For the text-containing cell, return its midpoint in [X, Y] coordinate format. 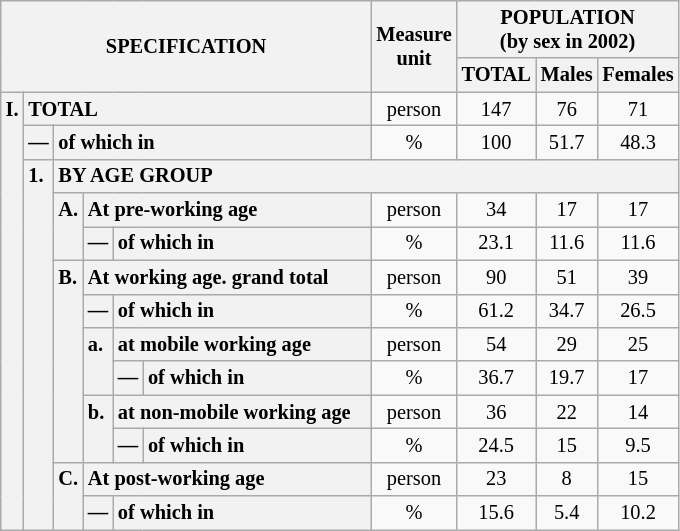
23 [496, 479]
22 [567, 412]
C. [68, 496]
POPULATION (by sex in 2002) [568, 29]
48.3 [638, 142]
A. [68, 226]
39 [638, 277]
At post-working age [227, 479]
54 [496, 344]
36 [496, 412]
26.5 [638, 311]
61.2 [496, 311]
76 [567, 109]
51.7 [567, 142]
90 [496, 277]
8 [567, 479]
SPECIFICATION [186, 46]
14 [638, 412]
B. [68, 361]
100 [496, 142]
34 [496, 210]
15.6 [496, 513]
Females [638, 75]
23.1 [496, 243]
5.4 [567, 513]
Measure unit [414, 46]
at mobile working age [242, 344]
36.7 [496, 378]
24.5 [496, 445]
29 [567, 344]
51 [567, 277]
b. [98, 428]
I. [12, 311]
a. [98, 360]
71 [638, 109]
25 [638, 344]
10.2 [638, 513]
BY AGE GROUP [366, 176]
1. [38, 344]
34.7 [567, 311]
At pre-working age [227, 210]
at non-mobile working age [242, 412]
147 [496, 109]
At working age. grand total [227, 277]
Males [567, 75]
9.5 [638, 445]
19.7 [567, 378]
